Pinpoint the cell where the given text exists, returning its (X, Y) midpoint coordinate. 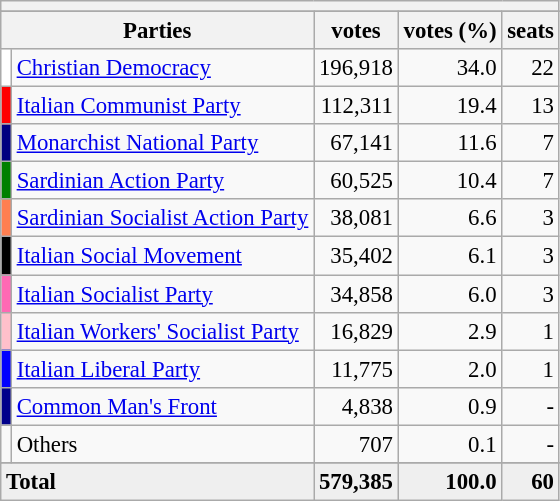
Italian Liberal Party (162, 369)
Others (162, 444)
16,829 (356, 331)
707 (356, 444)
0.9 (450, 406)
35,402 (356, 256)
13 (530, 106)
34.0 (450, 68)
67,141 (356, 143)
Monarchist National Party (162, 143)
6.1 (450, 256)
34,858 (356, 294)
votes (%) (450, 31)
11,775 (356, 369)
Italian Workers' Socialist Party (162, 331)
Parties (158, 31)
Common Man's Front (162, 406)
38,081 (356, 219)
Total (158, 482)
4,838 (356, 406)
112,311 (356, 106)
196,918 (356, 68)
6.0 (450, 294)
60 (530, 482)
Italian Communist Party (162, 106)
Italian Socialist Party (162, 294)
22 (530, 68)
6.6 (450, 219)
2.0 (450, 369)
60,525 (356, 181)
seats (530, 31)
Sardinian Socialist Action Party (162, 219)
100.0 (450, 482)
19.4 (450, 106)
votes (356, 31)
Italian Social Movement (162, 256)
Sardinian Action Party (162, 181)
0.1 (450, 444)
10.4 (450, 181)
11.6 (450, 143)
Christian Democracy (162, 68)
579,385 (356, 482)
2.9 (450, 331)
